Pinpoint the cell where the given text exists, returning its (x, y) midpoint coordinate. 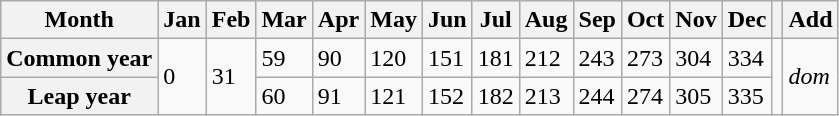
Jul (496, 20)
Jun (447, 20)
305 (696, 96)
181 (496, 58)
120 (394, 58)
244 (597, 96)
243 (597, 58)
Add (810, 20)
182 (496, 96)
May (394, 20)
90 (338, 58)
59 (284, 58)
60 (284, 96)
212 (546, 58)
Nov (696, 20)
304 (696, 58)
151 (447, 58)
121 (394, 96)
Common year (80, 58)
273 (645, 58)
Feb (231, 20)
213 (546, 96)
Jan (182, 20)
Leap year (80, 96)
335 (747, 96)
Apr (338, 20)
0 (182, 77)
Oct (645, 20)
Aug (546, 20)
334 (747, 58)
dom (810, 77)
Dec (747, 20)
152 (447, 96)
91 (338, 96)
31 (231, 77)
Month (80, 20)
Mar (284, 20)
274 (645, 96)
Sep (597, 20)
